Find where the given text appears and provide that cell's center as (X, Y) coordinate. 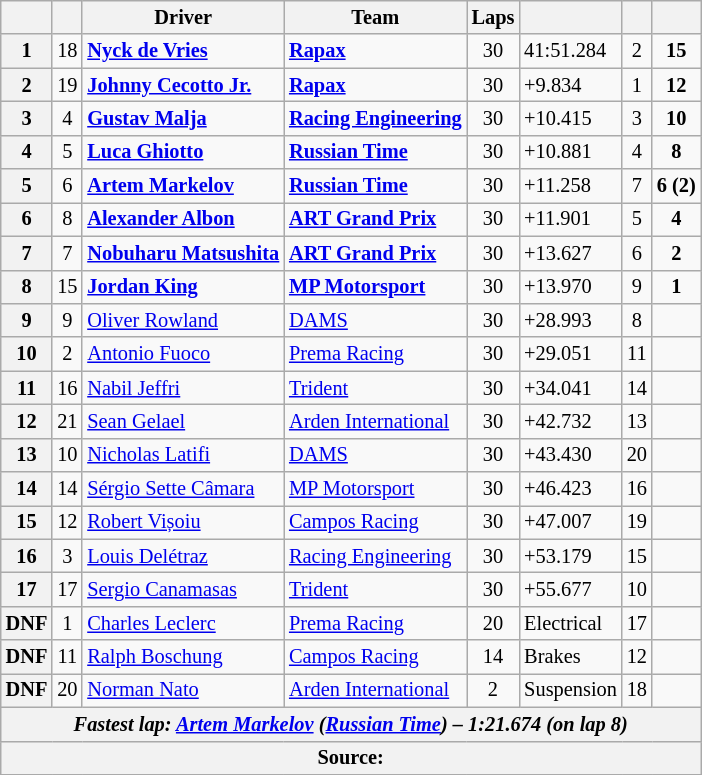
+55.677 (570, 589)
Sergio Canamasas (183, 589)
+34.041 (570, 388)
Laps (494, 17)
+29.051 (570, 354)
+43.430 (570, 455)
Luca Ghiotto (183, 152)
Brakes (570, 657)
Electrical (570, 623)
Sérgio Sette Câmara (183, 489)
Nicholas Latifi (183, 455)
+10.881 (570, 152)
21 (67, 421)
Alexander Albon (183, 219)
Nobuharu Matsushita (183, 253)
+42.732 (570, 421)
+47.007 (570, 522)
Oliver Rowland (183, 320)
Johnny Cecotto Jr. (183, 85)
41:51.284 (570, 51)
+13.627 (570, 253)
Ralph Boschung (183, 657)
+11.901 (570, 219)
Louis Delétraz (183, 556)
Charles Leclerc (183, 623)
Team (375, 17)
Antonio Fuoco (183, 354)
+46.423 (570, 489)
Norman Nato (183, 690)
Gustav Malja (183, 118)
Suspension (570, 690)
+53.179 (570, 556)
6 (2) (676, 186)
Nyck de Vries (183, 51)
Nabil Jeffri (183, 388)
Robert Vișoiu (183, 522)
+9.834 (570, 85)
Jordan King (183, 287)
Fastest lap: Artem Markelov (Russian Time) – 1:21.674 (on lap 8) (351, 724)
Artem Markelov (183, 186)
Sean Gelael (183, 421)
Driver (183, 17)
Source: (351, 758)
+10.415 (570, 118)
+28.993 (570, 320)
+13.970 (570, 287)
+11.258 (570, 186)
